Search for the cell housing the specified text and yield its (x, y) center coordinate. 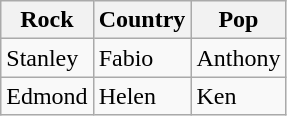
Pop (238, 20)
Rock (47, 20)
Country (142, 20)
Stanley (47, 58)
Ken (238, 96)
Edmond (47, 96)
Helen (142, 96)
Fabio (142, 58)
Anthony (238, 58)
